For the text-containing cell, return its midpoint in [x, y] coordinate format. 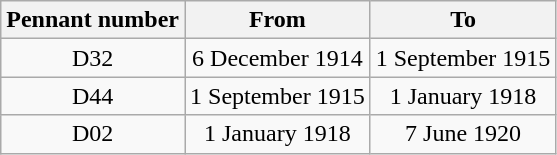
7 June 1920 [463, 134]
To [463, 20]
From [277, 20]
D32 [93, 58]
6 December 1914 [277, 58]
D02 [93, 134]
Pennant number [93, 20]
D44 [93, 96]
